Extract the [X, Y] coordinate from the center of the cell holding the provided text.  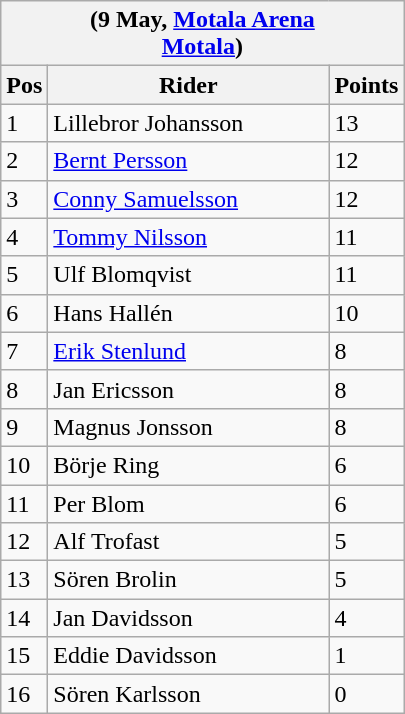
Points [366, 85]
Rider [188, 85]
Sören Karlsson [188, 694]
Bernt Persson [188, 161]
14 [24, 618]
Ulf Blomqvist [188, 275]
Jan Davidsson [188, 618]
7 [24, 351]
2 [24, 161]
0 [366, 694]
3 [24, 199]
16 [24, 694]
Per Blom [188, 503]
Tommy Nilsson [188, 237]
15 [24, 656]
Eddie Davidsson [188, 656]
9 [24, 427]
Pos [24, 85]
Alf Trofast [188, 542]
Conny Samuelsson [188, 199]
Hans Hallén [188, 313]
Sören Brolin [188, 580]
Erik Stenlund [188, 351]
Jan Ericsson [188, 389]
Magnus Jonsson [188, 427]
Börje Ring [188, 465]
Lillebror Johansson [188, 123]
(9 May, Motala Arena Motala) [202, 34]
